Extract the (x, y) coordinate from the center of the cell holding the provided text.  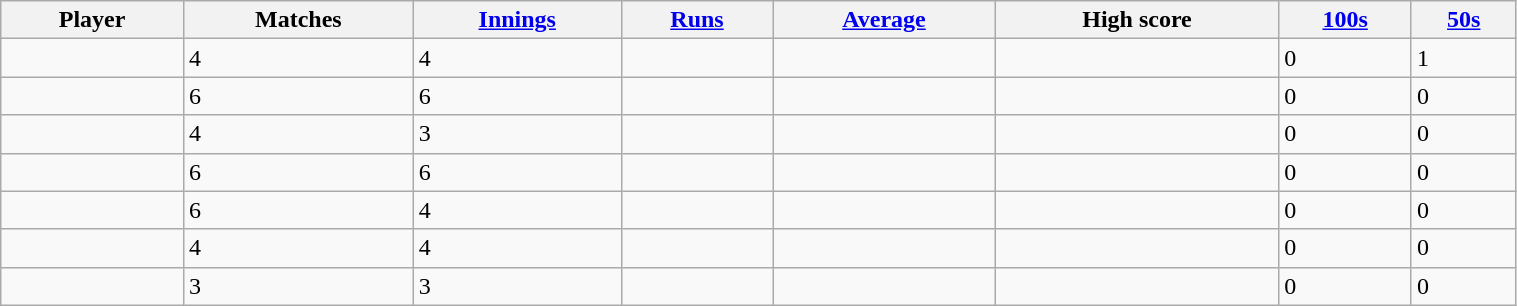
100s (1346, 20)
Innings (517, 20)
Runs (697, 20)
1 (1464, 58)
Matches (298, 20)
Average (884, 20)
High score (1137, 20)
50s (1464, 20)
Player (92, 20)
